Return (X, Y) of the center of cell containing provided text 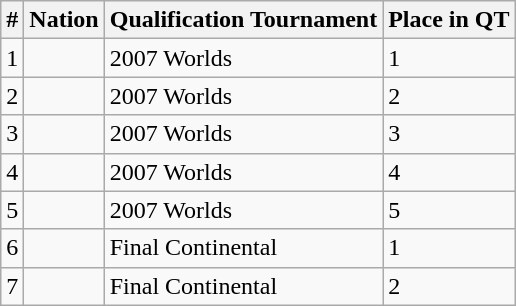
6 (12, 248)
7 (12, 286)
Nation (64, 20)
# (12, 20)
Place in QT (449, 20)
Qualification Tournament (243, 20)
